For the text-containing cell, return its midpoint in [X, Y] coordinate format. 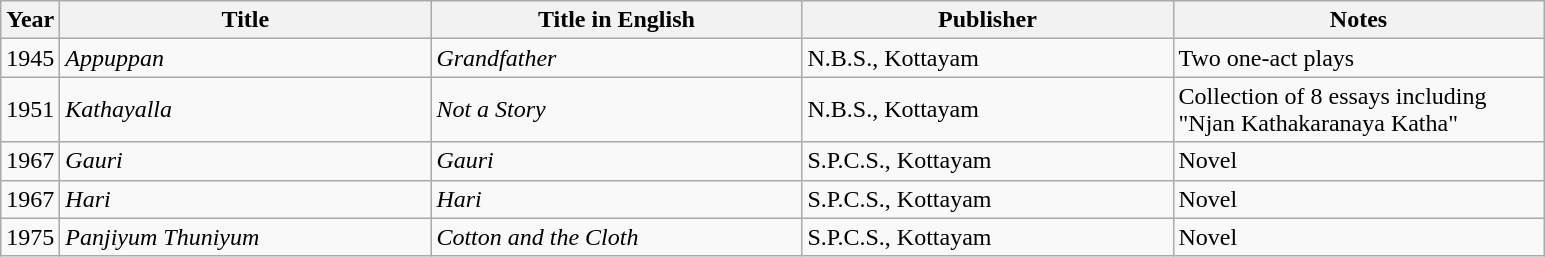
Grandfather [616, 58]
1945 [30, 58]
Title [246, 20]
Two one-act plays [1358, 58]
Publisher [988, 20]
1975 [30, 237]
Panjiyum Thuniyum [246, 237]
Notes [1358, 20]
Collection of 8 essays including "Njan Kathakaranaya Katha" [1358, 110]
Title in English [616, 20]
Not a Story [616, 110]
Appuppan [246, 58]
Kathayalla [246, 110]
Year [30, 20]
1951 [30, 110]
Cotton and the Cloth [616, 237]
